From the cell containing the given text, extract its center point as [X, Y] coordinate. 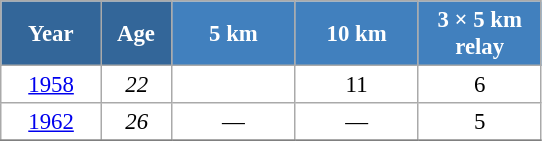
5 km [234, 34]
26 [136, 122]
22 [136, 85]
3 × 5 km relay [480, 34]
Age [136, 34]
1962 [52, 122]
10 km [356, 34]
5 [480, 122]
1958 [52, 85]
Year [52, 34]
6 [480, 85]
11 [356, 85]
